Search for the cell housing the specified text and yield its [x, y] center coordinate. 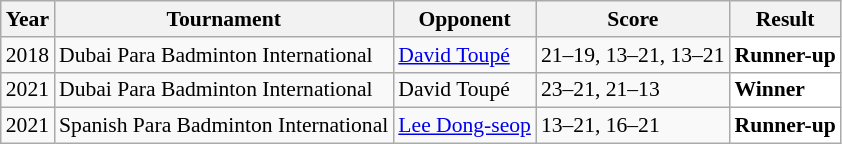
Result [786, 19]
Year [28, 19]
Winner [786, 90]
13–21, 16–21 [633, 126]
Lee Dong-seop [464, 126]
Opponent [464, 19]
Score [633, 19]
Tournament [224, 19]
Spanish Para Badminton International [224, 126]
2018 [28, 55]
23–21, 21–13 [633, 90]
21–19, 13–21, 13–21 [633, 55]
